Output the [x, y] coordinate of the center of the cell containing the given text.  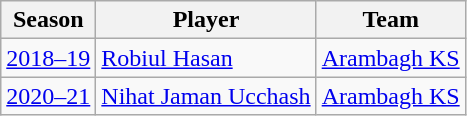
Player [206, 20]
Team [390, 20]
Season [48, 20]
2018–19 [48, 58]
Robiul Hasan [206, 58]
2020–21 [48, 96]
Nihat Jaman Ucchash [206, 96]
